Output the [x, y] coordinate of the center of the cell containing the given text.  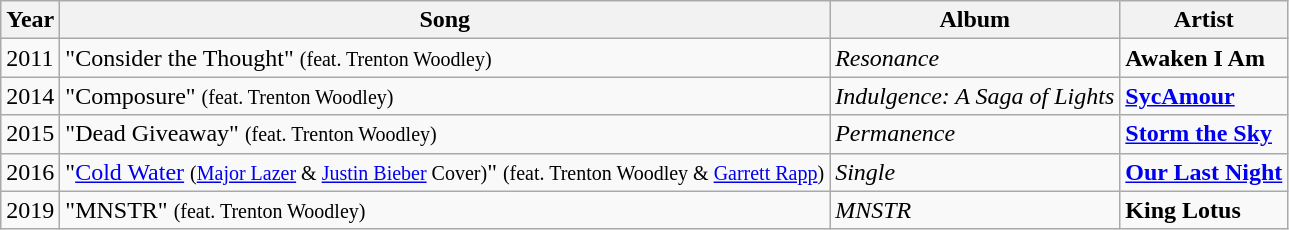
"Cold Water (Major Lazer & Justin Bieber Cover)" (feat. Trenton Woodley & Garrett Rapp) [445, 172]
Permanence [975, 134]
MNSTR [975, 210]
Song [445, 20]
Storm the Sky [1204, 134]
Indulgence: A Saga of Lights [975, 96]
Our Last Night [1204, 172]
King Lotus [1204, 210]
"MNSTR" (feat. Trenton Woodley) [445, 210]
"Composure" (feat. Trenton Woodley) [445, 96]
2015 [30, 134]
Resonance [975, 58]
2014 [30, 96]
"Dead Giveaway" (feat. Trenton Woodley) [445, 134]
Album [975, 20]
Year [30, 20]
2016 [30, 172]
"Consider the Thought" (feat. Trenton Woodley) [445, 58]
SycAmour [1204, 96]
Artist [1204, 20]
2011 [30, 58]
Single [975, 172]
2019 [30, 210]
Awaken I Am [1204, 58]
